From the cell containing the given text, extract its center point as (x, y) coordinate. 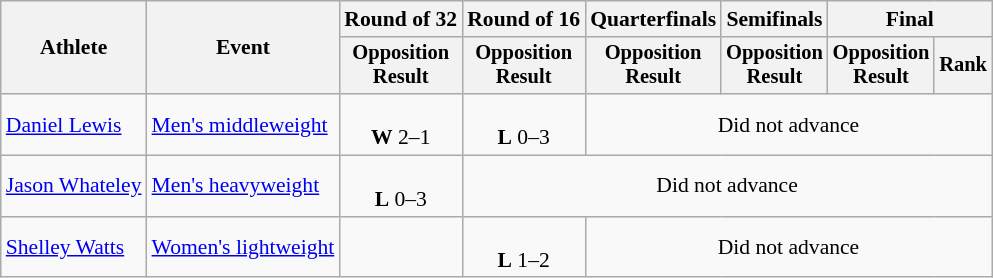
Final (910, 19)
Semifinals (774, 19)
L 1–2 (524, 248)
Athlete (74, 48)
Daniel Lewis (74, 124)
Quarterfinals (653, 19)
Women's lightweight (244, 248)
Round of 16 (524, 19)
Rank (963, 66)
Men's middleweight (244, 124)
Shelley Watts (74, 248)
W 2–1 (400, 124)
Jason Whateley (74, 186)
Round of 32 (400, 19)
Men's heavyweight (244, 186)
Event (244, 48)
